Output the (X, Y) coordinate of the center of the cell containing the given text.  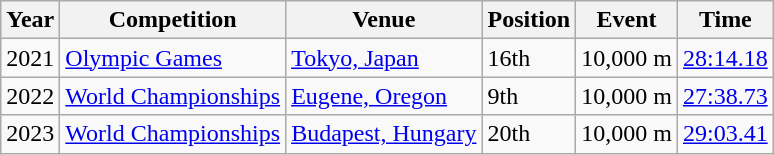
Event (627, 20)
16th (529, 58)
29:03.41 (725, 134)
Time (725, 20)
28:14.18 (725, 58)
Eugene, Oregon (384, 96)
2022 (30, 96)
Budapest, Hungary (384, 134)
2021 (30, 58)
20th (529, 134)
Venue (384, 20)
Competition (173, 20)
2023 (30, 134)
9th (529, 96)
Tokyo, Japan (384, 58)
Position (529, 20)
Olympic Games (173, 58)
Year (30, 20)
27:38.73 (725, 96)
